Pinpoint the cell where the given text exists, returning its [x, y] midpoint coordinate. 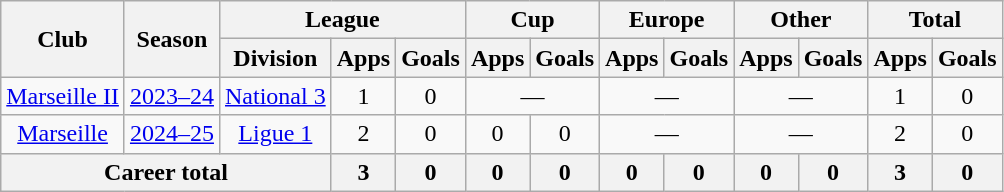
Marseille II [63, 96]
Career total [166, 172]
League [342, 20]
Total [935, 20]
2023–24 [172, 96]
Europe [667, 20]
Other [801, 20]
Marseille [63, 134]
Cup [532, 20]
2024–25 [172, 134]
Season [172, 39]
Division [275, 58]
Club [63, 39]
Ligue 1 [275, 134]
National 3 [275, 96]
